Return [x, y] of the center of cell containing provided text 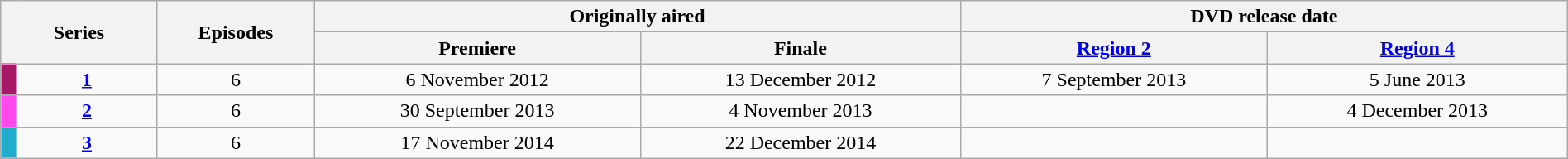
Premiere [478, 48]
5 June 2013 [1417, 79]
Series [79, 32]
3 [87, 142]
13 December 2012 [801, 79]
DVD release date [1264, 17]
Episodes [235, 32]
7 September 2013 [1113, 79]
4 December 2013 [1417, 111]
22 December 2014 [801, 142]
Region 2 [1113, 48]
Originally aired [638, 17]
1 [87, 79]
2 [87, 111]
Region 4 [1417, 48]
6 November 2012 [478, 79]
30 September 2013 [478, 111]
Finale [801, 48]
17 November 2014 [478, 142]
4 November 2013 [801, 111]
